Identify which cell holds the provided text, then report its (x, y) central coordinate. 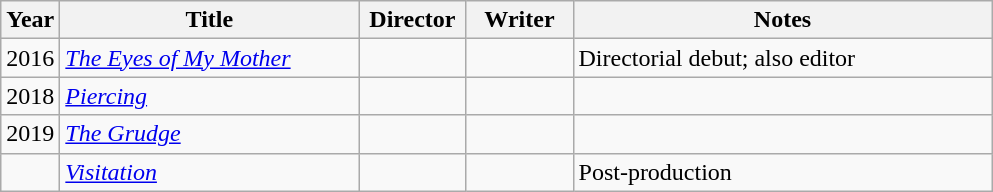
Visitation (210, 172)
Title (210, 20)
2019 (30, 134)
Piercing (210, 96)
Directorial debut; also editor (782, 58)
2018 (30, 96)
Director (412, 20)
Post-production (782, 172)
Writer (520, 20)
2016 (30, 58)
Notes (782, 20)
The Eyes of My Mother (210, 58)
Year (30, 20)
The Grudge (210, 134)
